Output the (X, Y) coordinate of the center of the cell containing the given text.  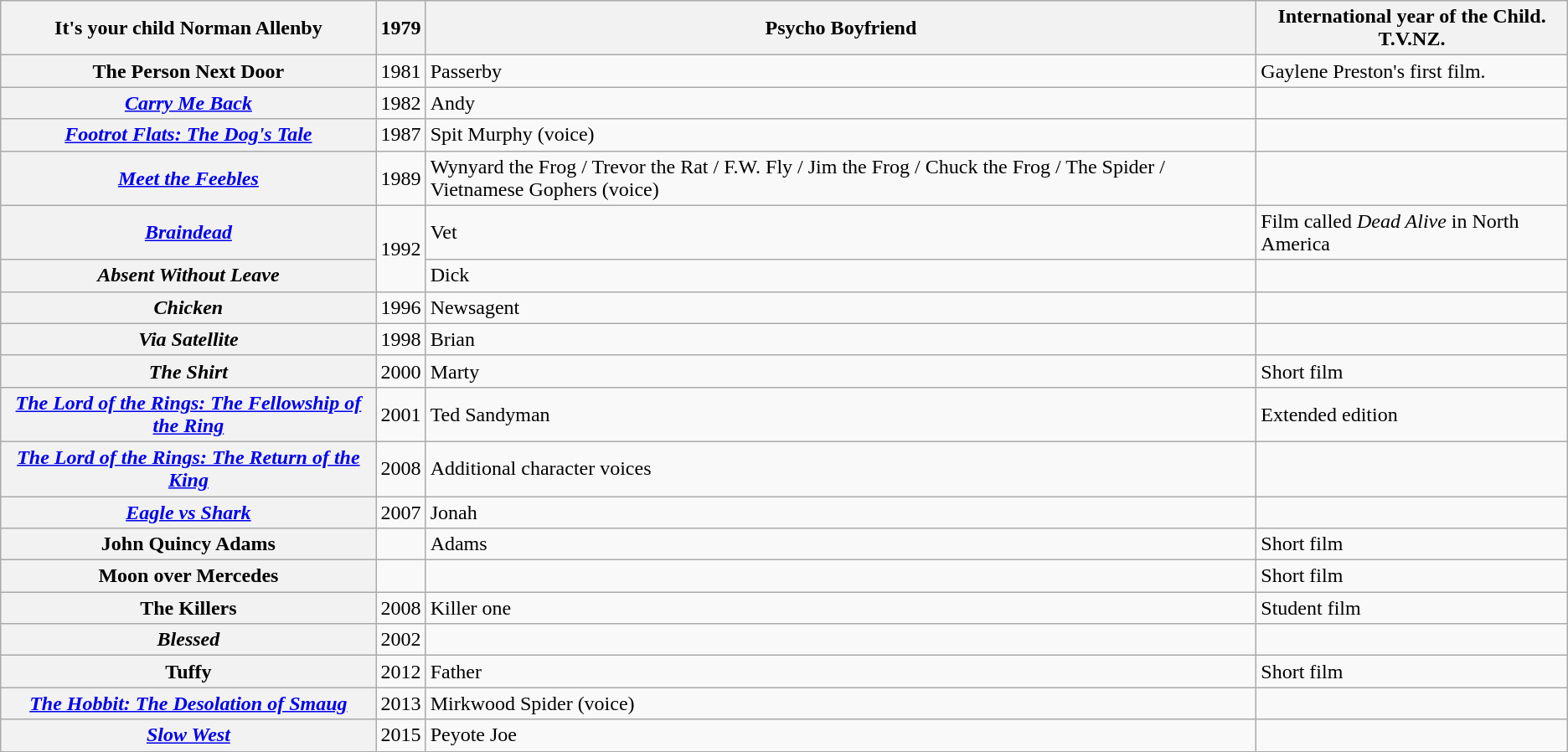
Andy (841, 103)
Moon over Mercedes (188, 576)
Passerby (841, 71)
2000 (400, 371)
2012 (400, 672)
Vet (841, 233)
John Quincy Adams (188, 544)
Footrot Flats: The Dog's Tale (188, 135)
2007 (400, 512)
Marty (841, 371)
Extended edition (1412, 414)
Spit Murphy (voice) (841, 135)
2002 (400, 640)
Jonah (841, 512)
Blessed (188, 640)
1981 (400, 71)
Film called Dead Alive in North America (1412, 233)
Absent Without Leave (188, 276)
Braindead (188, 233)
It's your child Norman Allenby (188, 28)
Wynyard the Frog / Trevor the Rat / F.W. Fly / Jim the Frog / Chuck the Frog / The Spider / Vietnamese Gophers (voice) (841, 178)
1987 (400, 135)
The Hobbit: The Desolation of Smaug (188, 703)
Peyote Joe (841, 735)
Adams (841, 544)
2015 (400, 735)
Gaylene Preston's first film. (1412, 71)
Tuffy (188, 672)
The Shirt (188, 371)
Ted Sandyman (841, 414)
Eagle vs Shark (188, 512)
The Killers (188, 608)
1992 (400, 248)
Father (841, 672)
Dick (841, 276)
1979 (400, 28)
International year of the Child. T.V.NZ. (1412, 28)
Killer one (841, 608)
Additional character voices (841, 469)
Chicken (188, 307)
Newsagent (841, 307)
The Lord of the Rings: The Fellowship of the Ring (188, 414)
2013 (400, 703)
1982 (400, 103)
Meet the Feebles (188, 178)
Slow West (188, 735)
Via Satellite (188, 339)
2001 (400, 414)
The Lord of the Rings: The Return of the King (188, 469)
1989 (400, 178)
Mirkwood Spider (voice) (841, 703)
Student film (1412, 608)
Brian (841, 339)
Carry Me Back (188, 103)
Psycho Boyfriend (841, 28)
The Person Next Door (188, 71)
1998 (400, 339)
1996 (400, 307)
